From the cell containing the given text, extract its center point as (x, y) coordinate. 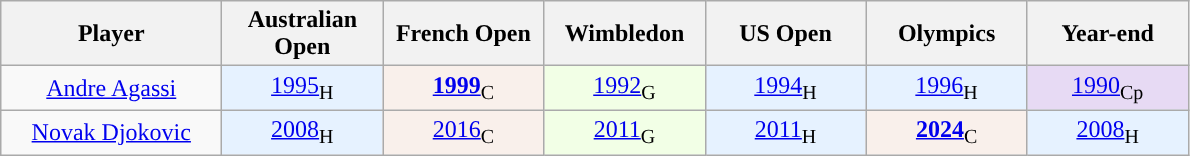
Player (112, 34)
Olympics (946, 34)
1992G (624, 88)
1999C (464, 88)
1990Cp (1108, 88)
2011H (786, 132)
Year-end (1108, 34)
1994H (786, 88)
2016C (464, 132)
Andre Agassi (112, 88)
Australian Open (302, 34)
1996H (946, 88)
1995H (302, 88)
Novak Djokovic (112, 132)
2011G (624, 132)
Wimbledon (624, 34)
US Open (786, 34)
2024C (946, 132)
French Open (464, 34)
